Find where the given text appears and provide that cell's center as (X, Y) coordinate. 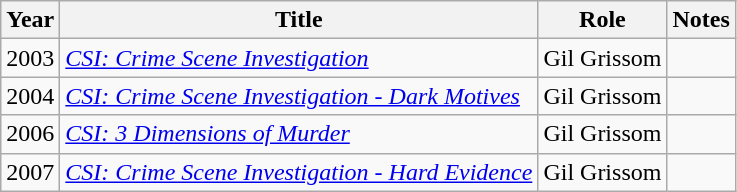
Role (602, 20)
2003 (30, 58)
Notes (701, 20)
CSI: Crime Scene Investigation (299, 58)
CSI: Crime Scene Investigation - Hard Evidence (299, 172)
CSI: Crime Scene Investigation - Dark Motives (299, 96)
Year (30, 20)
Title (299, 20)
CSI: 3 Dimensions of Murder (299, 134)
2006 (30, 134)
2004 (30, 96)
2007 (30, 172)
